Search for the cell housing the specified text and yield its [X, Y] center coordinate. 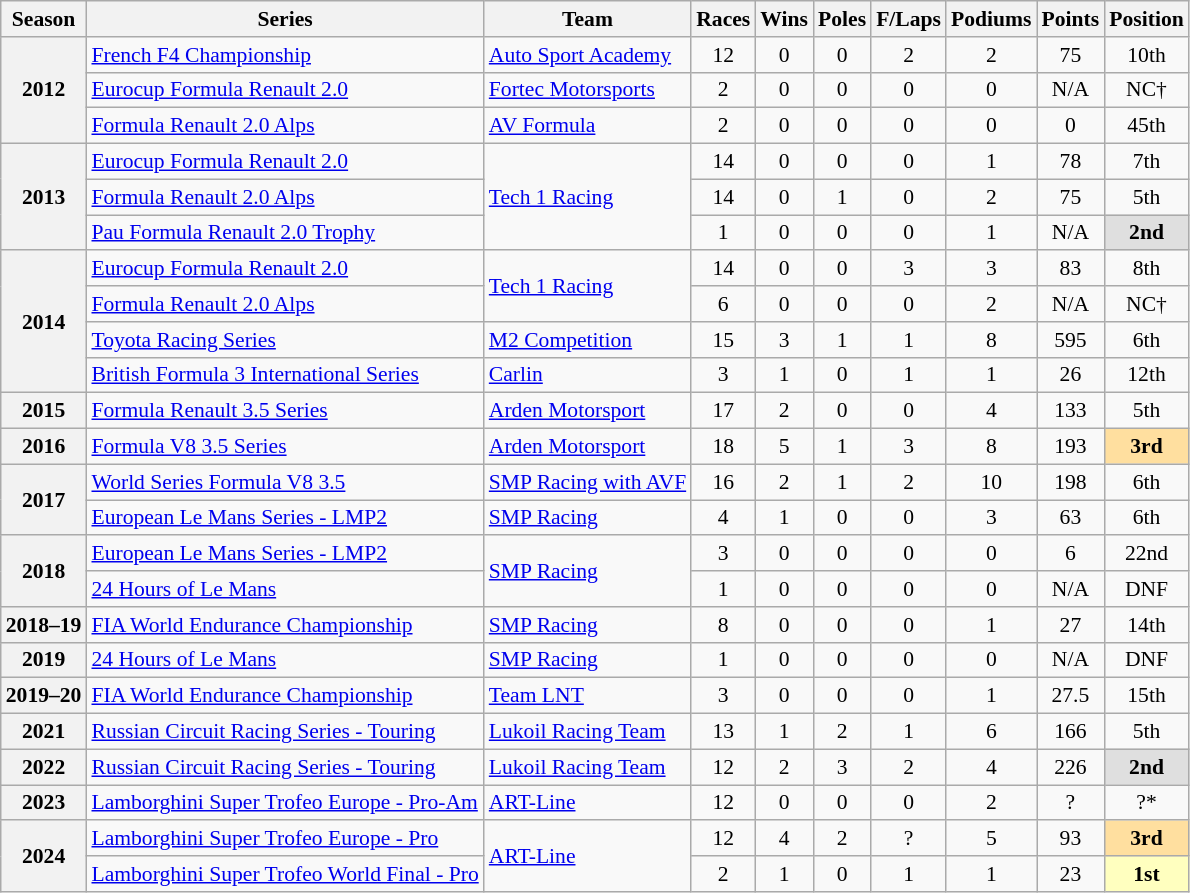
Wins [784, 19]
7th [1146, 162]
Position [1146, 19]
Team [588, 19]
595 [1071, 340]
AV Formula [588, 126]
193 [1071, 447]
Lamborghini Super Trofeo World Final - Pro [284, 874]
166 [1071, 732]
15 [723, 340]
26 [1071, 375]
Lamborghini Super Trofeo Europe - Pro-Am [284, 803]
2013 [44, 198]
12th [1146, 375]
Poles [842, 19]
198 [1071, 482]
78 [1071, 162]
13 [723, 732]
17 [723, 411]
10th [1146, 55]
2019 [44, 660]
23 [1071, 874]
Fortec Motorsports [588, 90]
Carlin [588, 375]
British Formula 3 International Series [284, 375]
?* [1146, 803]
Podiums [992, 19]
1st [1146, 874]
Points [1071, 19]
2024 [44, 856]
27.5 [1071, 696]
2015 [44, 411]
Formula V8 3.5 Series [284, 447]
133 [1071, 411]
2017 [44, 500]
Series [284, 19]
93 [1071, 839]
226 [1071, 767]
2016 [44, 447]
2012 [44, 90]
63 [1071, 518]
2014 [44, 322]
Season [44, 19]
Toyota Racing Series [284, 340]
Races [723, 19]
World Series Formula V8 3.5 [284, 482]
83 [1071, 269]
27 [1071, 625]
45th [1146, 126]
Pau Formula Renault 2.0 Trophy [284, 233]
8th [1146, 269]
Auto Sport Academy [588, 55]
2018–19 [44, 625]
2023 [44, 803]
Formula Renault 3.5 Series [284, 411]
M2 Competition [588, 340]
French F4 Championship [284, 55]
SMP Racing with AVF [588, 482]
22nd [1146, 554]
14th [1146, 625]
Team LNT [588, 696]
2019–20 [44, 696]
15th [1146, 696]
Lamborghini Super Trofeo Europe - Pro [284, 839]
2021 [44, 732]
18 [723, 447]
2018 [44, 572]
F/Laps [908, 19]
10 [992, 482]
16 [723, 482]
2022 [44, 767]
